Search for the cell housing the specified text and yield its (X, Y) center coordinate. 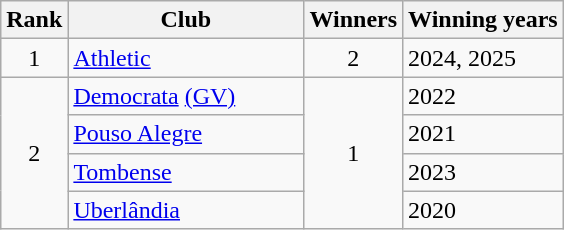
Club (186, 20)
Tombense (186, 172)
Winning years (484, 20)
2022 (484, 96)
Democrata (GV) (186, 96)
Athletic (186, 58)
2020 (484, 210)
Uberlândia (186, 210)
2023 (484, 172)
Pouso Alegre (186, 134)
Rank (34, 20)
2021 (484, 134)
2024, 2025 (484, 58)
Winners (354, 20)
